Find where the given text appears and provide that cell's center as (x, y) coordinate. 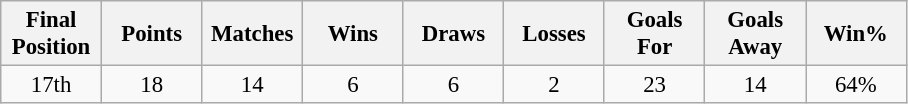
Draws (454, 34)
Goals For (654, 34)
64% (856, 85)
Win% (856, 34)
Points (152, 34)
18 (152, 85)
Matches (252, 34)
2 (554, 85)
Wins (354, 34)
Final Position (52, 34)
23 (654, 85)
Goals Away (756, 34)
Losses (554, 34)
17th (52, 85)
